Provide the (x, y) coordinate of the cell's center where the given text is located.  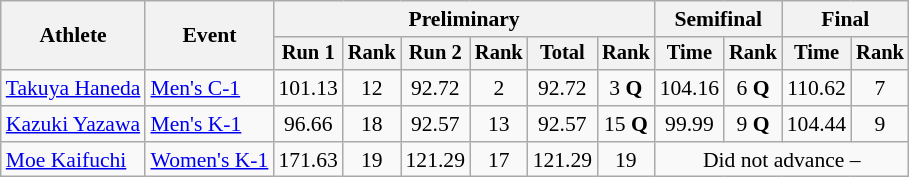
Men's C-1 (209, 88)
3 Q (626, 88)
Athlete (74, 36)
96.66 (308, 124)
Kazuki Yazawa (74, 124)
Semifinal (718, 19)
2 (499, 88)
9 Q (753, 124)
13 (499, 124)
110.62 (816, 88)
Run 2 (434, 54)
104.44 (816, 124)
104.16 (690, 88)
6 Q (753, 88)
Preliminary (464, 19)
18 (372, 124)
15 Q (626, 124)
Takuya Haneda (74, 88)
Event (209, 36)
7 (880, 88)
Final (846, 19)
12 (372, 88)
Run 1 (308, 54)
9 (880, 124)
99.99 (690, 124)
Total (562, 54)
Men's K-1 (209, 124)
101.13 (308, 88)
